Output the (x, y) coordinate of the center of the cell containing the given text.  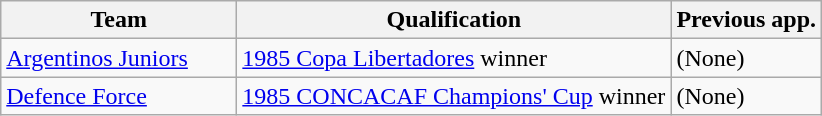
Argentinos Juniors (119, 58)
Previous app. (746, 20)
Defence Force (119, 96)
Qualification (454, 20)
1985 CONCACAF Champions' Cup winner (454, 96)
1985 Copa Libertadores winner (454, 58)
Team (119, 20)
